Provide the [x, y] coordinate of the cell's center where the given text is located.  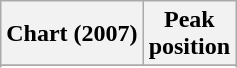
Peakposition [189, 34]
Chart (2007) [72, 34]
